Provide the [X, Y] coordinate of the cell's center where the given text is located.  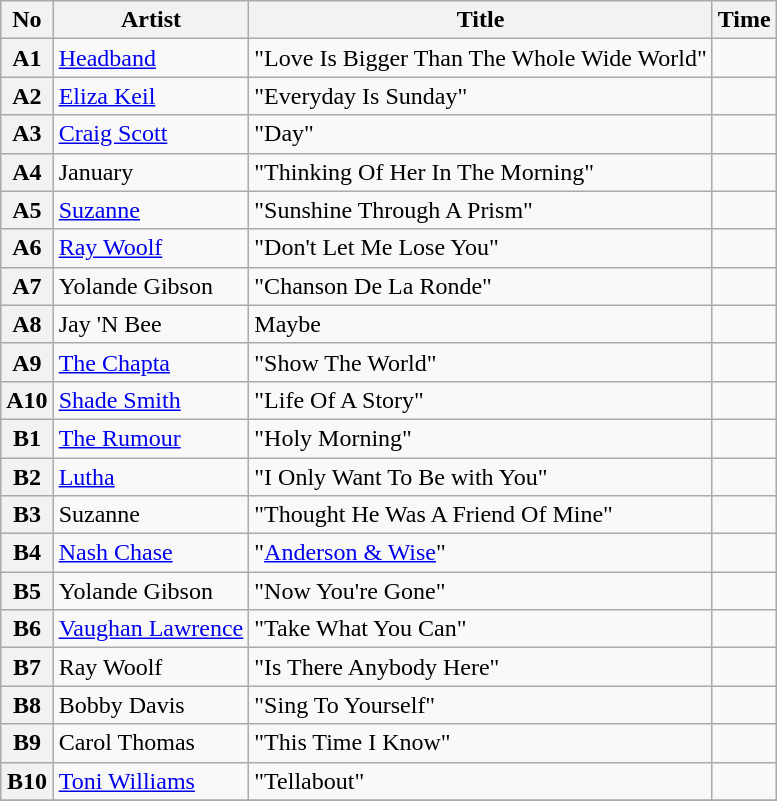
"Chanson De La Ronde" [480, 286]
A6 [27, 248]
Time [744, 20]
Toni Williams [151, 781]
"Life Of A Story" [480, 400]
Bobby Davis [151, 705]
B1 [27, 438]
Lutha [151, 477]
The Rumour [151, 438]
B7 [27, 667]
The Chapta [151, 362]
A5 [27, 210]
"Is There Anybody Here" [480, 667]
A1 [27, 58]
A3 [27, 134]
Title [480, 20]
"Day" [480, 134]
Shade Smith [151, 400]
B2 [27, 477]
"Everyday Is Sunday" [480, 96]
B8 [27, 705]
Eliza Keil [151, 96]
Craig Scott [151, 134]
No [27, 20]
"Thinking Of Her In The Morning" [480, 172]
"Take What You Can" [480, 629]
B5 [27, 591]
"Now You're Gone" [480, 591]
"Holy Morning" [480, 438]
Jay 'N Bee [151, 324]
Vaughan Lawrence [151, 629]
B6 [27, 629]
A9 [27, 362]
"Tellabout" [480, 781]
"Thought He Was A Friend Of Mine" [480, 515]
"Love Is Bigger Than The Whole Wide World" [480, 58]
"Don't Let Me Lose You" [480, 248]
Carol Thomas [151, 743]
"I Only Want To Be with You" [480, 477]
"This Time I Know" [480, 743]
A10 [27, 400]
B3 [27, 515]
"Sing To Yourself" [480, 705]
A2 [27, 96]
A8 [27, 324]
Nash Chase [151, 553]
Headband [151, 58]
B9 [27, 743]
A7 [27, 286]
B4 [27, 553]
Artist [151, 20]
"Show The World" [480, 362]
Maybe [480, 324]
"Anderson & Wise" [480, 553]
A4 [27, 172]
January [151, 172]
B10 [27, 781]
"Sunshine Through A Prism" [480, 210]
